Identify which cell holds the provided text, then report its [X, Y] central coordinate. 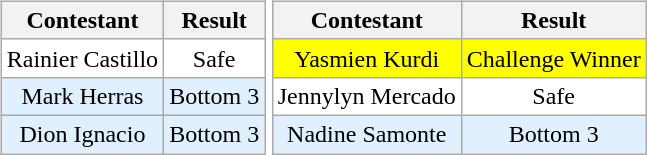
Nadine Samonte [366, 134]
Jennylyn Mercado [366, 96]
Yasmien Kurdi [366, 58]
Rainier Castillo [82, 58]
Challenge Winner [554, 58]
Mark Herras [82, 96]
Dion Ignacio [82, 134]
